Locate the cell with the specified text and output its [x, y] center coordinate. 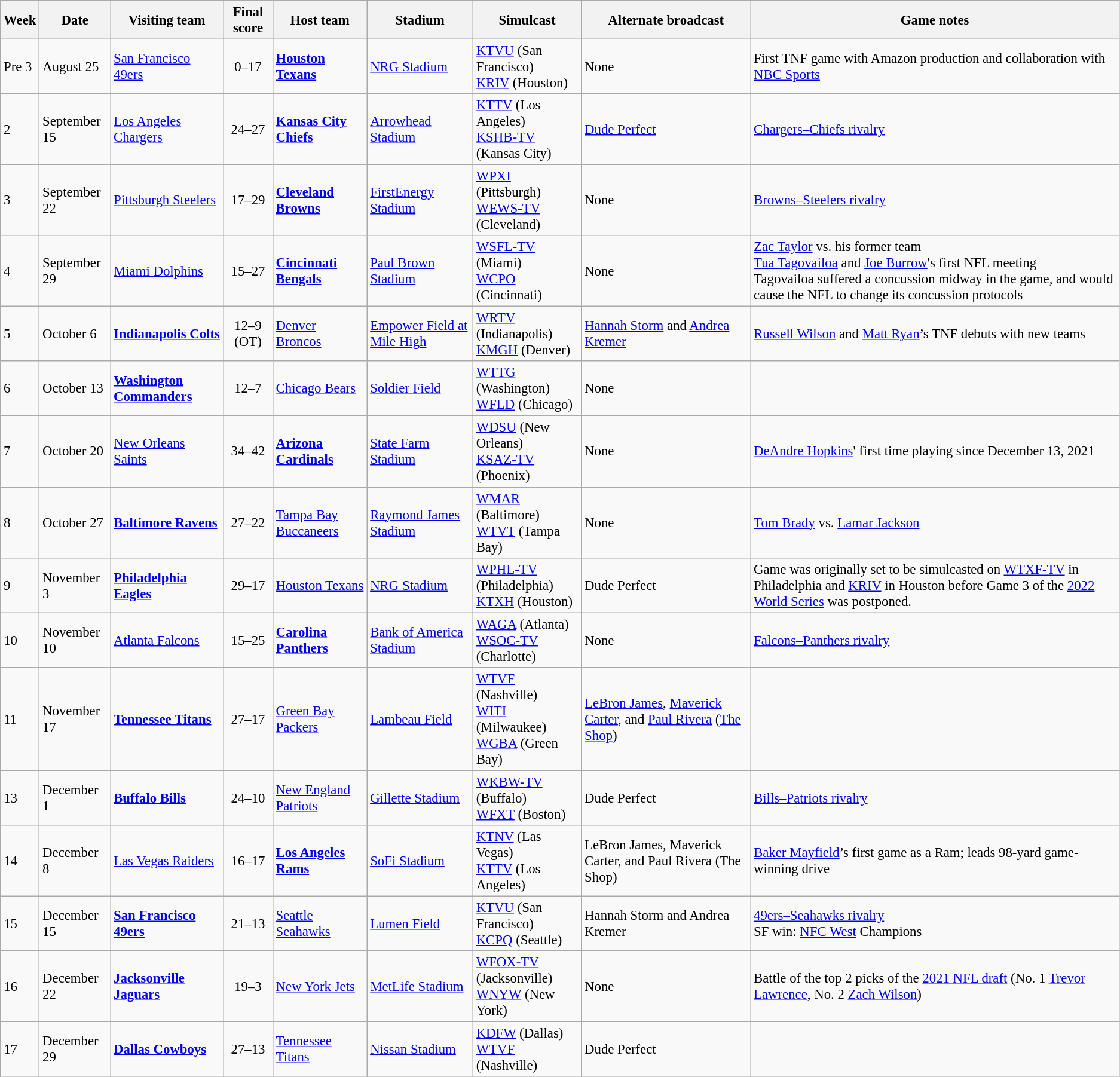
Kansas City Chiefs [320, 129]
16 [20, 986]
15 [20, 923]
Final score [249, 20]
KTTV (Los Angeles)KSHB-TV (Kansas City) [527, 129]
October 27 [75, 522]
Dallas Cowboys [167, 1049]
SoFi Stadium [420, 861]
New England Patriots [320, 798]
Chicago Bears [320, 388]
September 22 [75, 201]
WMAR (Baltimore)WTVT (Tampa Bay) [527, 522]
Atlanta Falcons [167, 640]
FirstEnergy Stadium [420, 201]
0–17 [249, 67]
Host team [320, 20]
8 [20, 522]
34–42 [249, 452]
WSFL-TV (Miami)WCPO (Cincinnati) [527, 271]
November 3 [75, 585]
New Orleans Saints [167, 452]
WTTG (Washington)WFLD (Chicago) [527, 388]
KTVU (San Francisco)KCPQ (Seattle) [527, 923]
December 22 [75, 986]
Denver Broncos [320, 334]
Los Angeles Rams [320, 861]
Nissan Stadium [420, 1049]
October 20 [75, 452]
Bills–Patriots rivalry [935, 798]
16–17 [249, 861]
Arrowhead Stadium [420, 129]
3 [20, 201]
Gillette Stadium [420, 798]
15–25 [249, 640]
15–27 [249, 271]
27–22 [249, 522]
Washington Commanders [167, 388]
Lambeau Field [420, 718]
KTNV (Las Vegas)KTTV (Los Angeles) [527, 861]
Tom Brady vs. Lamar Jackson [935, 522]
DeAndre Hopkins' first time playing since December 13, 2021 [935, 452]
5 [20, 334]
MetLife Stadium [420, 986]
Miami Dolphins [167, 271]
24–27 [249, 129]
KTVU (San Francisco)KRIV (Houston) [527, 67]
State Farm Stadium [420, 452]
Jacksonville Jaguars [167, 986]
Visiting team [167, 20]
Alternate broadcast [666, 20]
24–10 [249, 798]
12–9 (OT) [249, 334]
Tampa Bay Buccaneers [320, 522]
Arizona Cardinals [320, 452]
December 8 [75, 861]
WAGA (Atlanta)WSOC-TV (Charlotte) [527, 640]
Raymond James Stadium [420, 522]
19–3 [249, 986]
Bank of America Stadium [420, 640]
Soldier Field [420, 388]
September 15 [75, 129]
Green Bay Packers [320, 718]
21–13 [249, 923]
11 [20, 718]
Stadium [420, 20]
Empower Field at Mile High [420, 334]
12–7 [249, 388]
Week [20, 20]
9 [20, 585]
KDFW (Dallas)WTVF (Nashville) [527, 1049]
29–17 [249, 585]
Pittsburgh Steelers [167, 201]
WKBW-TV (Buffalo)WFXT (Boston) [527, 798]
WPXI (Pittsburgh)WEWS-TV (Cleveland) [527, 201]
49ers–Seahawks rivalrySF win: NFC West Champions [935, 923]
Simulcast [527, 20]
Date [75, 20]
WTVF (Nashville)WITI (Milwaukee)WGBA (Green Bay) [527, 718]
November 10 [75, 640]
Cincinnati Bengals [320, 271]
Cleveland Browns [320, 201]
Seattle Seahawks [320, 923]
Indianapolis Colts [167, 334]
Game was originally set to be simulcasted on WTXF-TV in Philadelphia and KRIV in Houston before Game 3 of the 2022 World Series was postponed. [935, 585]
Buffalo Bills [167, 798]
Baltimore Ravens [167, 522]
6 [20, 388]
August 25 [75, 67]
Falcons–Panthers rivalry [935, 640]
17 [20, 1049]
Baker Mayfield’s first game as a Ram; leads 98-yard game-winning drive [935, 861]
7 [20, 452]
Russell Wilson and Matt Ryan’s TNF debuts with new teams [935, 334]
Chargers–Chiefs rivalry [935, 129]
2 [20, 129]
New York Jets [320, 986]
10 [20, 640]
14 [20, 861]
Battle of the top 2 picks of the 2021 NFL draft (No. 1 Trevor Lawrence, No. 2 Zach Wilson) [935, 986]
Los Angeles Chargers [167, 129]
Carolina Panthers [320, 640]
WFOX-TV (Jacksonville)WNYW (New York) [527, 986]
27–13 [249, 1049]
4 [20, 271]
December 1 [75, 798]
27–17 [249, 718]
November 17 [75, 718]
Browns–Steelers rivalry [935, 201]
Pre 3 [20, 67]
October 6 [75, 334]
Game notes [935, 20]
WDSU (New Orleans)KSAZ-TV (Phoenix) [527, 452]
Paul Brown Stadium [420, 271]
First TNF game with Amazon production and collaboration with NBC Sports [935, 67]
WPHL-TV (Philadelphia)KTXH (Houston) [527, 585]
Lumen Field [420, 923]
October 13 [75, 388]
WRTV (Indianapolis)KMGH (Denver) [527, 334]
Philadelphia Eagles [167, 585]
13 [20, 798]
December 29 [75, 1049]
December 15 [75, 923]
Las Vegas Raiders [167, 861]
September 29 [75, 271]
17–29 [249, 201]
